Search for the cell housing the specified text and yield its (X, Y) center coordinate. 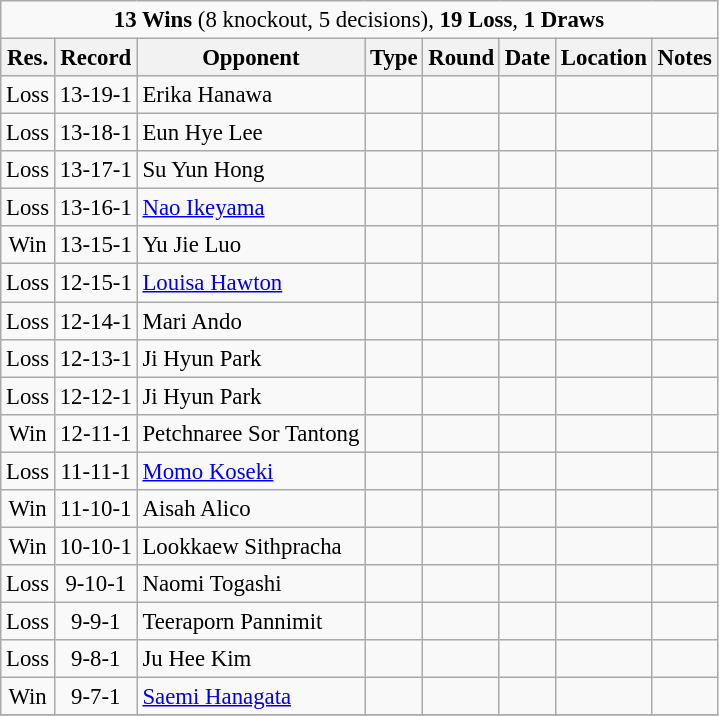
Erika Hanawa (250, 95)
Round (461, 58)
Ju Hee Kim (250, 659)
12-13-1 (96, 358)
Louisa Hawton (250, 283)
13-18-1 (96, 133)
13 Wins (8 knockout, 5 decisions), 19 Loss, 1 Draws (359, 20)
9-10-1 (96, 584)
Teeraporn Pannimit (250, 621)
Nao Ikeyama (250, 208)
9-9-1 (96, 621)
Record (96, 58)
Su Yun Hong (250, 170)
Res. (28, 58)
Notes (684, 58)
Naomi Togashi (250, 584)
10-10-1 (96, 546)
Momo Koseki (250, 471)
12-12-1 (96, 396)
13-16-1 (96, 208)
12-14-1 (96, 321)
Saemi Hanagata (250, 697)
Location (604, 58)
11-10-1 (96, 509)
Mari Ando (250, 321)
9-8-1 (96, 659)
Eun Hye Lee (250, 133)
11-11-1 (96, 471)
12-15-1 (96, 283)
Date (527, 58)
9-7-1 (96, 697)
Petchnaree Sor Tantong (250, 433)
Type (394, 58)
Lookkaew Sithpracha (250, 546)
12-11-1 (96, 433)
Opponent (250, 58)
Yu Jie Luo (250, 245)
13-19-1 (96, 95)
13-15-1 (96, 245)
Aisah Alico (250, 509)
13-17-1 (96, 170)
